Identify which cell holds the provided text, then report its [x, y] central coordinate. 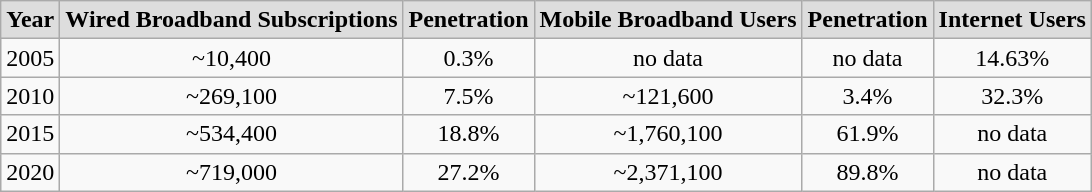
3.4% [868, 96]
7.5% [468, 96]
Mobile Broadband Users [668, 20]
2010 [30, 96]
~2,371,100 [668, 172]
89.8% [868, 172]
~534,400 [232, 134]
2020 [30, 172]
27.2% [468, 172]
Wired Broadband Subscriptions [232, 20]
~10,400 [232, 58]
61.9% [868, 134]
18.8% [468, 134]
2005 [30, 58]
~719,000 [232, 172]
14.63% [1012, 58]
~1,760,100 [668, 134]
2015 [30, 134]
Year [30, 20]
~121,600 [668, 96]
0.3% [468, 58]
Internet Users [1012, 20]
~269,100 [232, 96]
32.3% [1012, 96]
